Output the [x, y] coordinate of the center of the cell containing the given text.  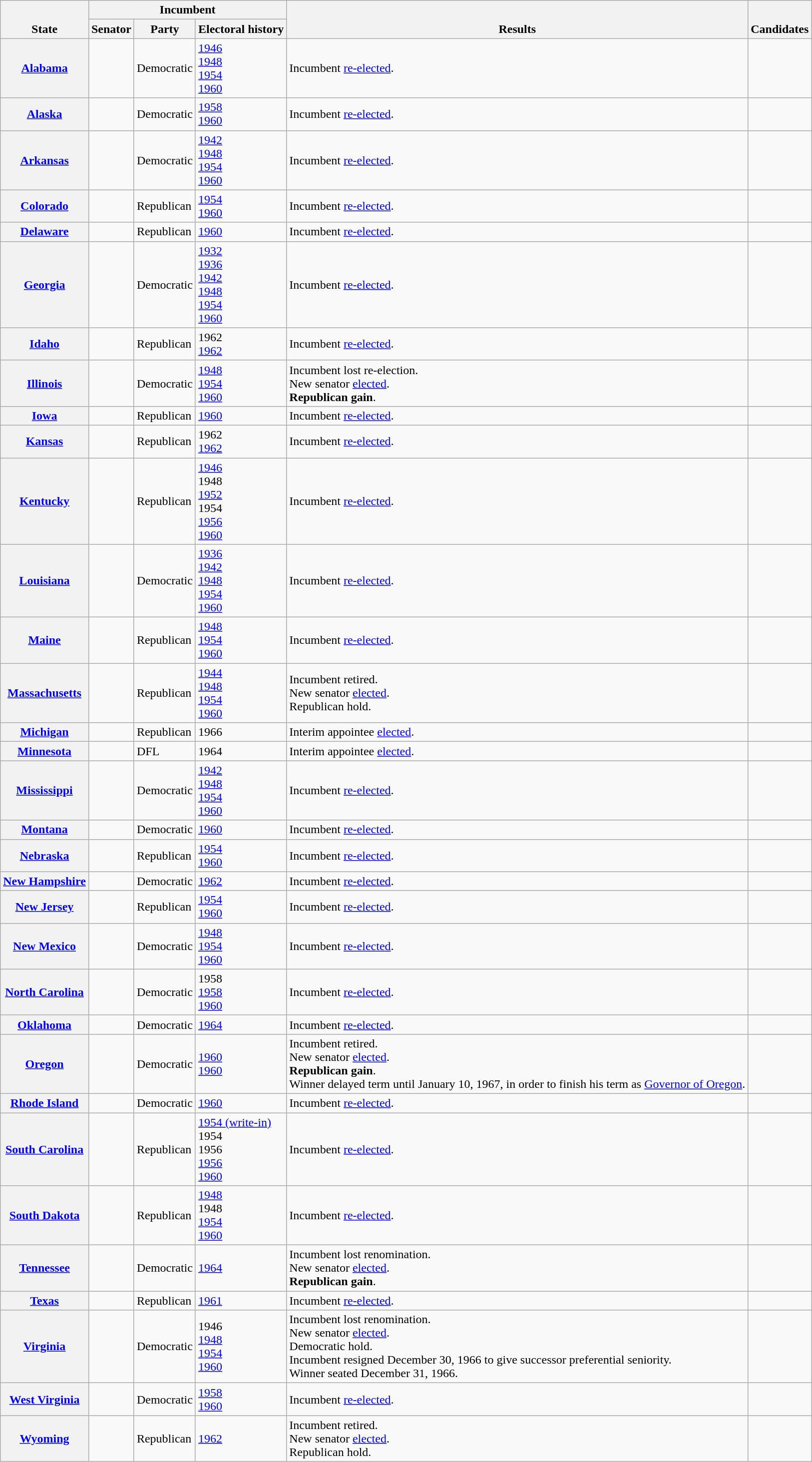
Arkansas [45, 160]
19361942194819541960 [241, 581]
Oklahoma [45, 1024]
Incumbent retired.New senator elected.Republican gain.Winner delayed term until January 10, 1967, in order to finish his term as Governor of Oregon. [517, 1064]
Minnesota [45, 751]
19481948 19541960 [241, 1216]
State [45, 19]
Colorado [45, 206]
Oregon [45, 1064]
Alabama [45, 68]
Texas [45, 1301]
South Carolina [45, 1149]
Incumbent [187, 10]
Montana [45, 830]
Incumbent lost re-election.New senator elected.Republican gain. [517, 383]
New Mexico [45, 946]
South Dakota [45, 1216]
Party [165, 29]
Senator [111, 29]
Nebraska [45, 855]
New Jersey [45, 907]
New Hampshire [45, 881]
Rhode Island [45, 1103]
Tennessee [45, 1268]
1961 [241, 1301]
Iowa [45, 416]
Wyoming [45, 1439]
1966 [241, 732]
1932 19361942194819541960 [241, 285]
1958 1958 1960 [241, 992]
Louisiana [45, 581]
Massachusetts [45, 693]
1946 1948 1952 1954 1956 1960 [241, 500]
West Virginia [45, 1400]
Maine [45, 640]
North Carolina [45, 992]
Michigan [45, 732]
Results [517, 19]
Virginia [45, 1347]
Georgia [45, 285]
Candidates [780, 19]
Incumbent lost renomination.New senator elected.Republican gain. [517, 1268]
1944 194819541960 [241, 693]
Electoral history [241, 29]
DFL [165, 751]
1954 (write-in)1954 1956 1956 1960 [241, 1149]
Delaware [45, 232]
Alaska [45, 114]
Kentucky [45, 500]
Mississippi [45, 790]
Idaho [45, 344]
Kansas [45, 442]
Illinois [45, 383]
1960 1960 [241, 1064]
